Find where the given text appears and provide that cell's center as (X, Y) coordinate. 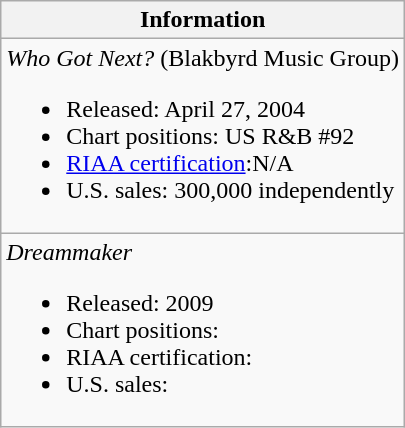
Who Got Next? (Blakbyrd Music Group)Released: April 27, 2004Chart positions: US R&B #92RIAA certification:N/AU.S. sales: 300,000 independently (203, 136)
DreammakerReleased: 2009Chart positions:RIAA certification:U.S. sales: (203, 330)
Information (203, 20)
